Locate the cell with the specified text and output its [x, y] center coordinate. 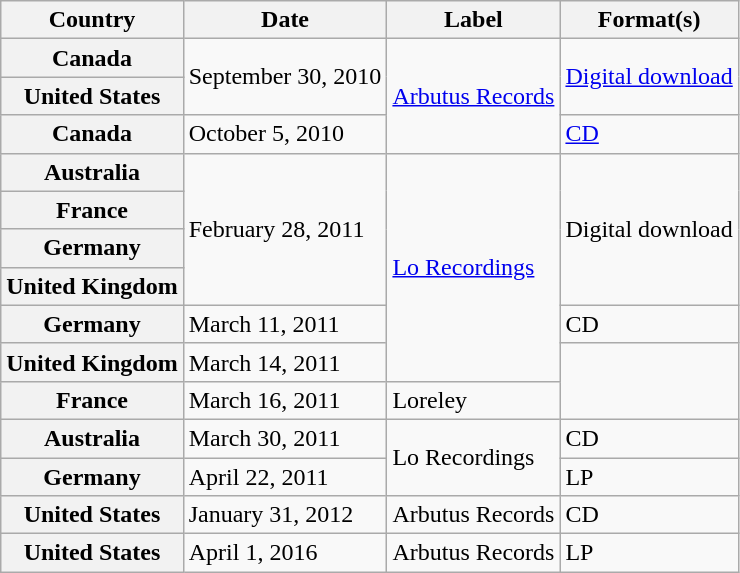
Loreley [474, 400]
March 11, 2011 [285, 324]
September 30, 2010 [285, 77]
Date [285, 20]
April 22, 2011 [285, 477]
Format(s) [649, 20]
March 16, 2011 [285, 400]
April 1, 2016 [285, 553]
February 28, 2011 [285, 229]
Country [92, 20]
October 5, 2010 [285, 134]
January 31, 2012 [285, 515]
March 14, 2011 [285, 362]
March 30, 2011 [285, 438]
Label [474, 20]
